Find where the given text appears and provide that cell's center as (x, y) coordinate. 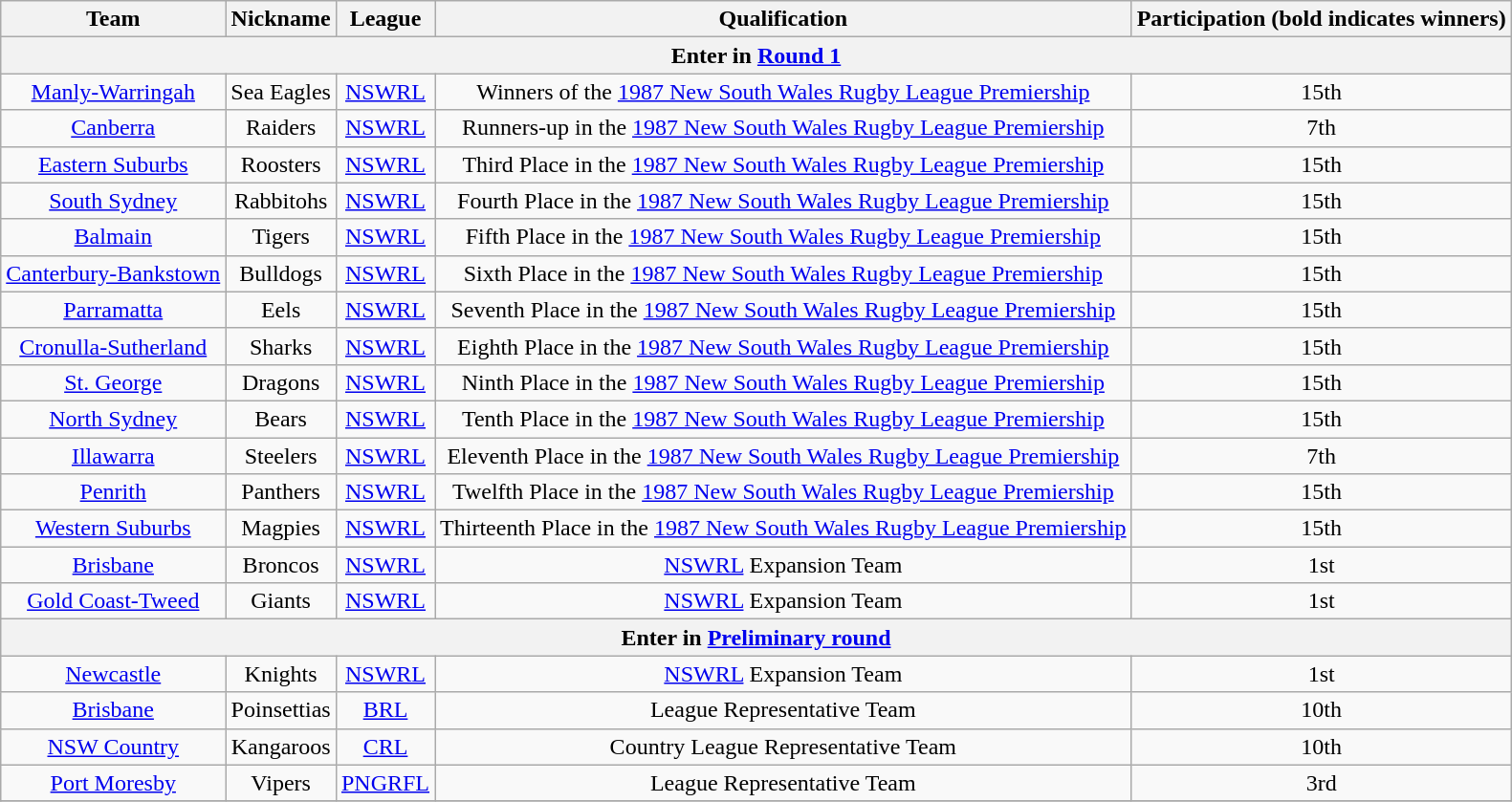
South Sydney (113, 201)
League (384, 19)
Fifth Place in the 1987 New South Wales Rugby League Premiership (784, 237)
3rd (1322, 783)
Vipers (281, 783)
Participation (bold indicates winners) (1322, 19)
Canberra (113, 128)
Broncos (281, 565)
Parramatta (113, 310)
Runners-up in the 1987 New South Wales Rugby League Premiership (784, 128)
Thirteenth Place in the 1987 New South Wales Rugby League Premiership (784, 529)
Third Place in the 1987 New South Wales Rugby League Premiership (784, 164)
CRL (384, 747)
Manly-Warringah (113, 92)
Rabbitohs (281, 201)
Balmain (113, 237)
Raiders (281, 128)
Eleventh Place in the 1987 New South Wales Rugby League Premiership (784, 456)
Roosters (281, 164)
Country League Representative Team (784, 747)
Bears (281, 419)
Kangaroos (281, 747)
Ninth Place in the 1987 New South Wales Rugby League Premiership (784, 382)
Nickname (281, 19)
PNGRFL (384, 783)
Steelers (281, 456)
NSW Country (113, 747)
BRL (384, 710)
Sea Eagles (281, 92)
Qualification (784, 19)
Western Suburbs (113, 529)
Penrith (113, 492)
Knights (281, 674)
Gold Coast-Tweed (113, 601)
Eighth Place in the 1987 New South Wales Rugby League Premiership (784, 346)
Eastern Suburbs (113, 164)
North Sydney (113, 419)
Magpies (281, 529)
Port Moresby (113, 783)
Fourth Place in the 1987 New South Wales Rugby League Premiership (784, 201)
Team (113, 19)
Tigers (281, 237)
Illawarra (113, 456)
Enter in Round 1 (756, 55)
Seventh Place in the 1987 New South Wales Rugby League Premiership (784, 310)
Sixth Place in the 1987 New South Wales Rugby League Premiership (784, 273)
Canterbury-Bankstown (113, 273)
Newcastle (113, 674)
Winners of the 1987 New South Wales Rugby League Premiership (784, 92)
Enter in Preliminary round (756, 638)
Dragons (281, 382)
Tenth Place in the 1987 New South Wales Rugby League Premiership (784, 419)
Poinsettias (281, 710)
Cronulla-Sutherland (113, 346)
Panthers (281, 492)
Giants (281, 601)
Twelfth Place in the 1987 New South Wales Rugby League Premiership (784, 492)
St. George (113, 382)
Sharks (281, 346)
Bulldogs (281, 273)
Eels (281, 310)
